Determine the [x, y] coordinate at the center of the cell enclosing the given text.  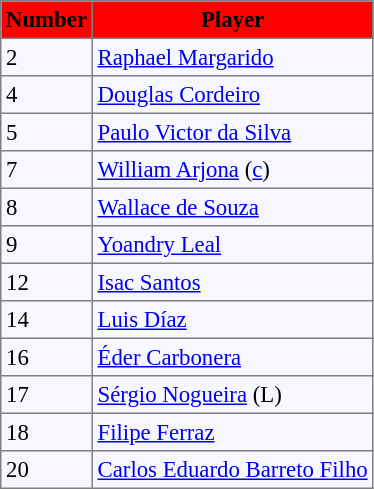
Number [47, 20]
Luis Díaz [232, 320]
Player [232, 20]
Raphael Margarido [232, 57]
8 [47, 207]
7 [47, 170]
12 [47, 282]
14 [47, 320]
20 [47, 470]
Paulo Victor da Silva [232, 132]
Sérgio Nogueira (L) [232, 395]
17 [47, 395]
Yoandry Leal [232, 245]
Douglas Cordeiro [232, 95]
Isac Santos [232, 282]
4 [47, 95]
Éder Carbonera [232, 357]
William Arjona (c) [232, 170]
18 [47, 432]
Filipe Ferraz [232, 432]
Carlos Eduardo Barreto Filho [232, 470]
5 [47, 132]
Wallace de Souza [232, 207]
2 [47, 57]
16 [47, 357]
9 [47, 245]
